For the text-containing cell, return its midpoint in [x, y] coordinate format. 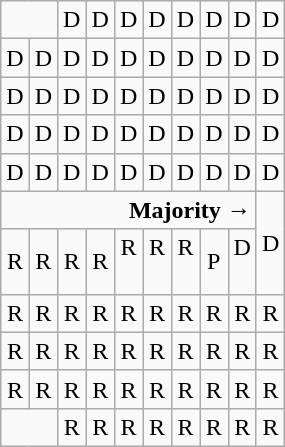
Majority → [129, 210]
P [214, 262]
